Provide the (x, y) coordinate of the cell's center where the given text is located.  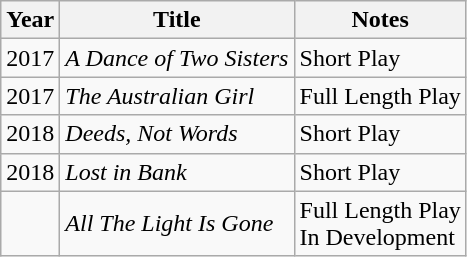
Full Length Play In Development (380, 224)
Notes (380, 20)
Title (177, 20)
Year (30, 20)
A Dance of Two Sisters (177, 58)
Full Length Play (380, 96)
The Australian Girl (177, 96)
All The Light Is Gone (177, 224)
Deeds, Not Words (177, 134)
Lost in Bank (177, 172)
